Output the (X, Y) coordinate of the center of the cell containing the given text.  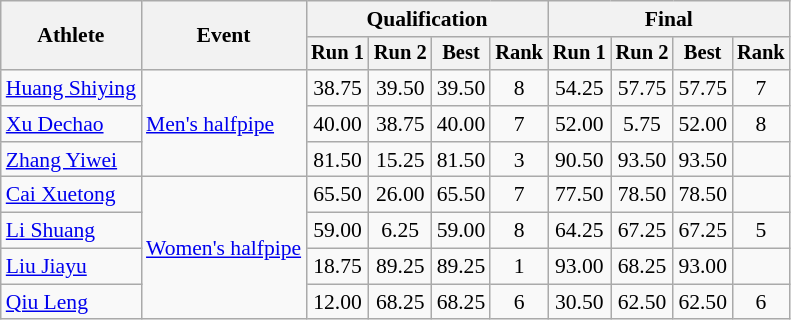
Zhang Yiwei (71, 160)
64.25 (580, 231)
18.75 (338, 267)
77.50 (580, 195)
5 (761, 231)
Liu Jiayu (71, 267)
Qiu Leng (71, 302)
6.25 (400, 231)
Women's halfpipe (224, 248)
Li Shuang (71, 231)
12.00 (338, 302)
Men's halfpipe (224, 124)
3 (519, 160)
Athlete (71, 36)
Xu Dechao (71, 124)
90.50 (580, 160)
54.25 (580, 88)
Cai Xuetong (71, 195)
Event (224, 36)
15.25 (400, 160)
1 (519, 267)
5.75 (642, 124)
Huang Shiying (71, 88)
26.00 (400, 195)
Final (669, 19)
30.50 (580, 302)
Qualification (427, 19)
